Search for the cell housing the specified text and yield its (X, Y) center coordinate. 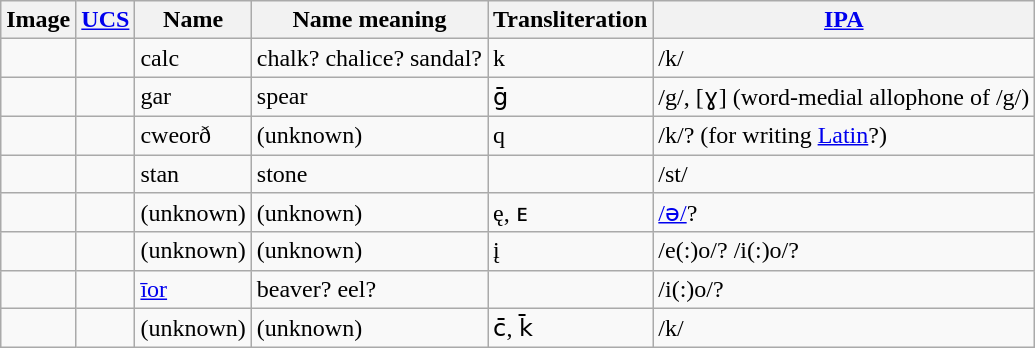
Name meaning (369, 20)
ę, ᴇ (570, 213)
beaver? eel? (369, 289)
calc (193, 58)
chalk? chalice? sandal? (369, 58)
Image (38, 20)
stan (193, 173)
spear (369, 97)
į (570, 251)
/e(:)o/? /i(:)o/? (844, 251)
cweorð (193, 135)
īor (193, 289)
q (570, 135)
/ǝ/? (844, 213)
IPA (844, 20)
/st/ (844, 173)
stone (369, 173)
Name (193, 20)
Transliteration (570, 20)
/i(:)o/? (844, 289)
UCS (106, 20)
/g/, [ɣ] (word-medial allophone of /g/) (844, 97)
k (570, 58)
c̄, k̄ (570, 328)
gar (193, 97)
/k/? (for writing Latin?) (844, 135)
ḡ (570, 97)
